From the cell containing the given text, extract its center point as [X, Y] coordinate. 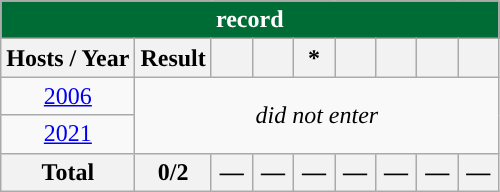
2006 [68, 96]
record [250, 20]
* [314, 58]
2021 [68, 134]
Total [68, 172]
0/2 [173, 172]
did not enter [317, 115]
Hosts / Year [68, 58]
Result [173, 58]
